Output the (X, Y) coordinate of the center of the cell containing the given text.  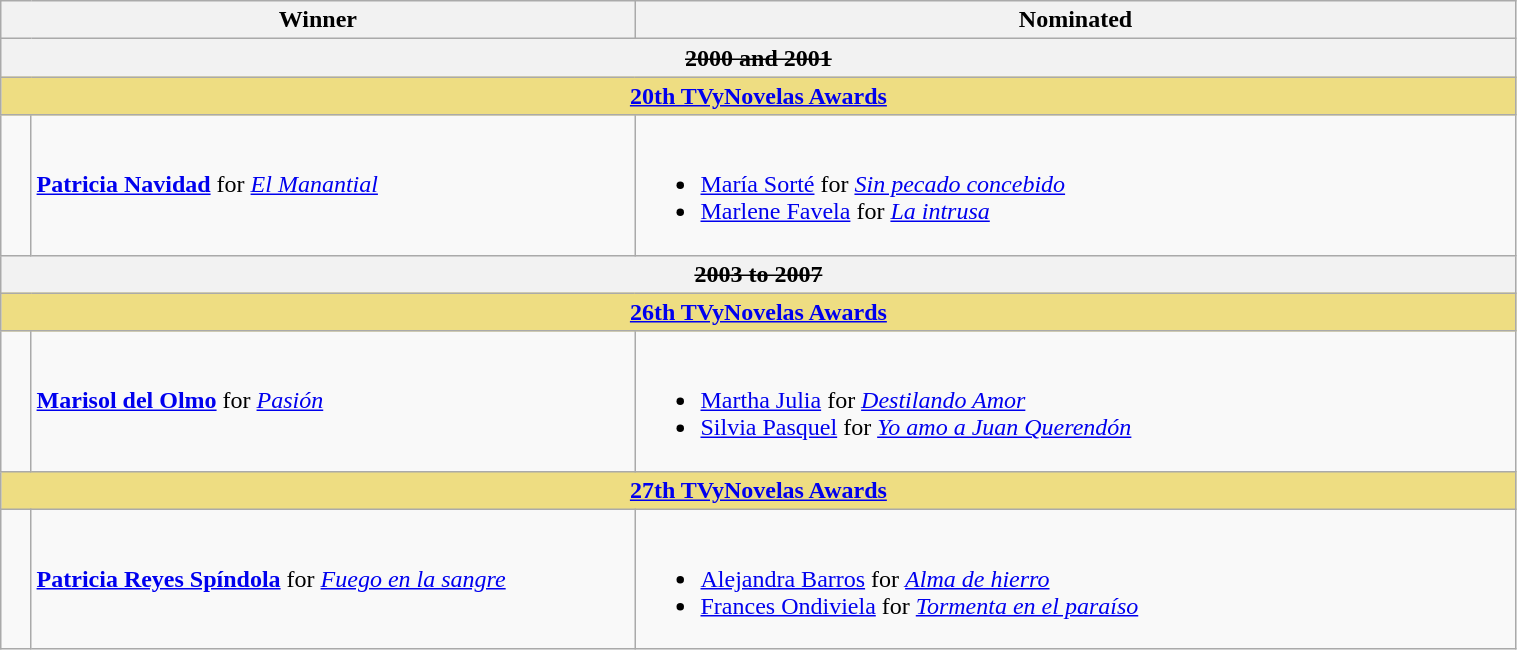
2003 to 2007 (758, 274)
Nominated (1076, 20)
2000 and 2001 (758, 58)
Martha Julia for Destilando AmorSilvia Pasquel for Yo amo a Juan Querendón (1076, 401)
Marisol del Olmo for Pasión (333, 401)
María Sorté for Sin pecado concebidoMarlene Favela for La intrusa (1076, 185)
20th TVyNovelas Awards (758, 96)
Patricia Reyes Spíndola for Fuego en la sangre (333, 579)
Patricia Navidad for El Manantial (333, 185)
27th TVyNovelas Awards (758, 490)
Alejandra Barros for Alma de hierroFrances Ondiviela for Tormenta en el paraíso (1076, 579)
26th TVyNovelas Awards (758, 312)
Winner (318, 20)
